Capture the cell that displays the provided text and extract its [x, y] central coordinate. 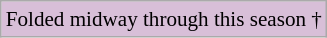
Folded midway through this season † [164, 18]
